Return [X, Y] of the center of cell containing provided text 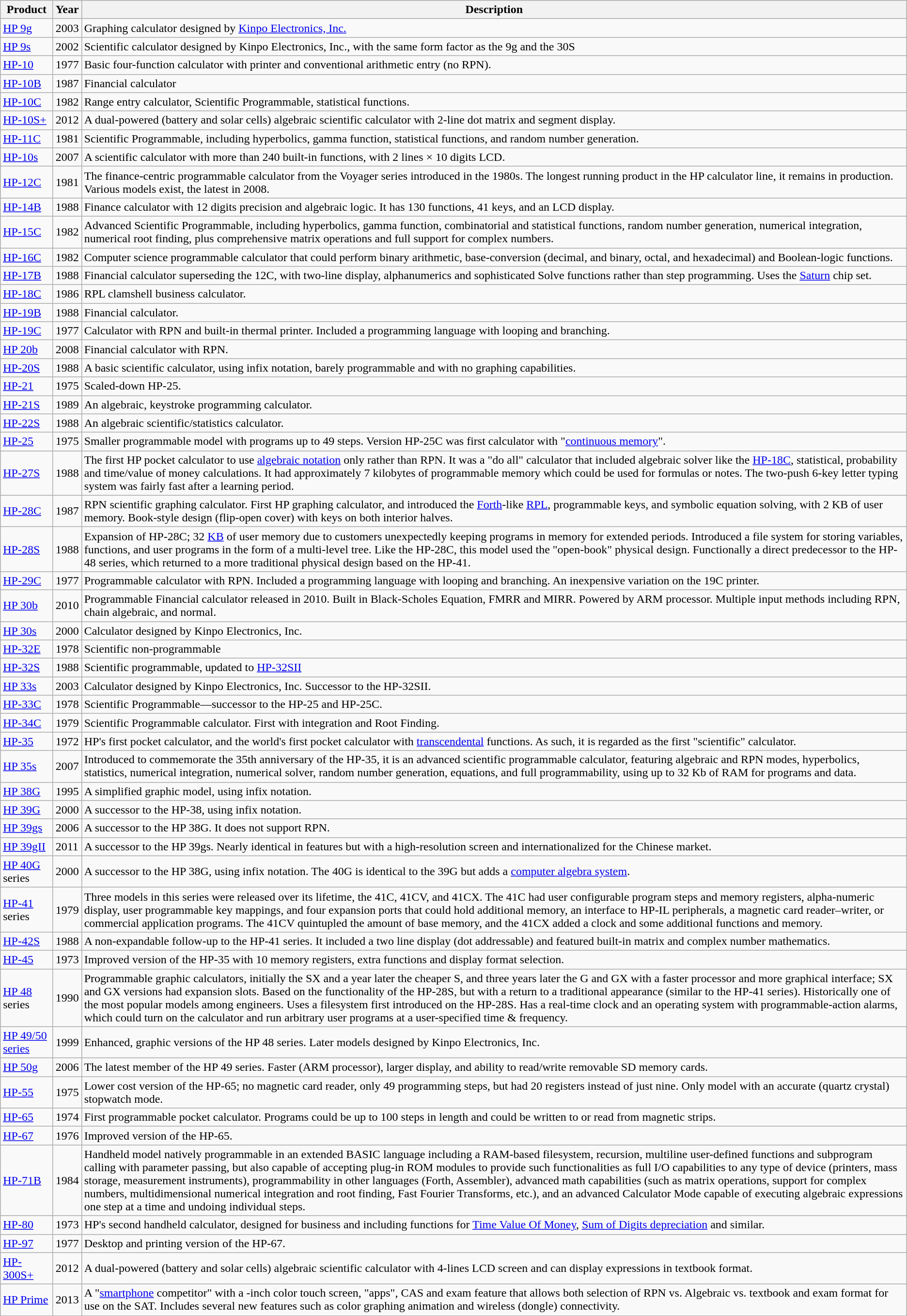
Financial calculator with RPN. [494, 349]
Year [67, 10]
2010 [67, 606]
HP-34C [27, 723]
HP-41 series [27, 909]
Scaled-down HP-25. [494, 386]
HP Prime [27, 1300]
HP-33C [27, 705]
Range entry calculator, Scientific Programmable, statistical functions. [494, 102]
2008 [67, 349]
HP-28S [27, 549]
HP 40G series [27, 871]
HP-32E [27, 649]
HP-28C [27, 511]
An algebraic, keystroke programming calculator. [494, 405]
Scientific non-programmable [494, 649]
HP 9s [27, 47]
1999 [67, 1043]
A simplified graphic model, using infix notation. [494, 791]
HP-10 [27, 65]
The latest member of the HP 49 series. Faster (ARM processor), larger display, and ability to read/write removable SD memory cards. [494, 1067]
A successor to the HP 39gs. Nearly identical in features but with a high-resolution screen and internationalized for the Chinese market. [494, 846]
HP-17B [27, 276]
HP 50g [27, 1067]
2013 [67, 1300]
Financial calculator. [494, 313]
1984 [67, 1180]
Calculator designed by Kinpo Electronics, Inc. [494, 630]
Scientific Programmable, including hyperbolics, gamma function, statistical functions, and random number generation. [494, 139]
Financial calculator [494, 83]
2011 [67, 846]
1972 [67, 741]
HP 49/50 series [27, 1043]
Programmable calculator with RPN. Included a programming language with looping and branching. An inexpensive variation on the 19C printer. [494, 580]
1986 [67, 294]
A dual-powered (battery and solar cells) algebraic scientific calculator with 4-lines LCD screen and can display expressions in textbook format. [494, 1269]
HP-65 [27, 1117]
HP 30s [27, 630]
Basic four-function calculator with printer and conventional arithmetic entry (no RPN). [494, 65]
A successor to the HP-38, using infix notation. [494, 810]
HP-16C [27, 257]
HP-12C [27, 182]
HP 35s [27, 767]
1974 [67, 1117]
Scientific Programmable—successor to the HP-25 and HP-25C. [494, 705]
Desktop and printing version of the HP-67. [494, 1243]
Scientific programmable, updated to HP-32SII [494, 668]
RPL clamshell business calculator. [494, 294]
A basic scientific calculator, using infix notation, barely programmable and with no graphing capabilities. [494, 368]
HP-21S [27, 405]
Smaller programmable model with programs up to 49 steps. Version HP-25C was first calculator with "continuous memory". [494, 441]
HP-300S+ [27, 1269]
HP 38G [27, 791]
HP-14B [27, 207]
HP-21 [27, 386]
HP-10C [27, 102]
HP 39gII [27, 846]
HP-19B [27, 313]
HP-32S [27, 668]
HP-20S [27, 368]
Improved version of the HP-35 with 10 memory registers, extra functions and display format selection. [494, 959]
Calculator with RPN and built-in thermal printer. Included a programming language with looping and branching. [494, 331]
1995 [67, 791]
Finance calculator with 12 digits precision and algebraic logic. It has 130 functions, 41 keys, and an LCD display. [494, 207]
Product [27, 10]
HP-97 [27, 1243]
Description [494, 10]
HP-27S [27, 473]
Improved version of the HP-65. [494, 1136]
An algebraic scientific/statistics calculator. [494, 423]
HP-45 [27, 959]
HP-25 [27, 441]
A scientific calculator with more than 240 built-in functions, with 2 lines × 10 digits LCD. [494, 157]
HP-35 [27, 741]
A successor to the HP 38G, using infix notation. The 40G is identical to the 39G but adds a computer algebra system. [494, 871]
HP-10B [27, 83]
Scientific Programmable calculator. First with integration and Root Finding. [494, 723]
Calculator designed by Kinpo Electronics, Inc. Successor to the HP-32SII. [494, 686]
HP-80 [27, 1225]
1990 [67, 998]
HP-55 [27, 1092]
A successor to the HP 38G. It does not support RPN. [494, 828]
1989 [67, 405]
HP 20b [27, 349]
HP 39gs [27, 828]
A dual-powered (battery and solar cells) algebraic scientific calculator with 2-line dot matrix and segment display. [494, 120]
HP 39G [27, 810]
HP's second handheld calculator, designed for business and including functions for Time Value Of Money, Sum of Digits depreciation and similar. [494, 1225]
HP-15C [27, 232]
HP-10s [27, 157]
2002 [67, 47]
HP-19C [27, 331]
Scientific calculator designed by Kinpo Electronics, Inc., with the same form factor as the 9g and the 30S [494, 47]
Graphing calculator designed by Kinpo Electronics, Inc. [494, 28]
HP-10S+ [27, 120]
HP 9g [27, 28]
Enhanced, graphic versions of the HP 48 series. Later models designed by Kinpo Electronics, Inc. [494, 1043]
1976 [67, 1136]
HP-67 [27, 1136]
HP-42S [27, 941]
HP 30b [27, 606]
HP-18C [27, 294]
HP 48 series [27, 998]
First programmable pocket calculator. Programs could be up to 100 steps in length and could be written to or read from magnetic strips. [494, 1117]
HP-22S [27, 423]
HP-71B [27, 1180]
HP 33s [27, 686]
HP-11C [27, 139]
HP-29C [27, 580]
